Pinpoint the cell where the given text exists, returning its [x, y] midpoint coordinate. 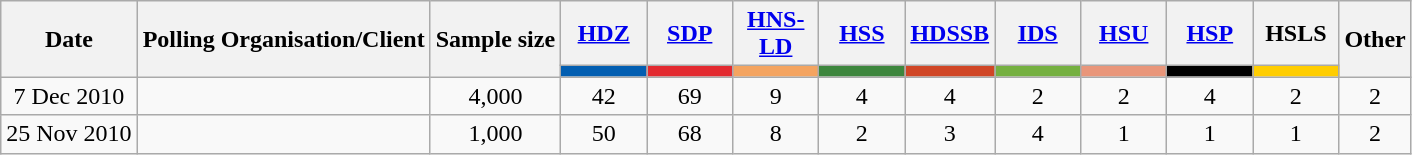
3 [950, 134]
7 Dec 2010 [69, 96]
50 [604, 134]
8 [776, 134]
Sample size [495, 39]
4,000 [495, 96]
HDSSB [950, 34]
42 [604, 96]
25 Nov 2010 [69, 134]
Date [69, 39]
Other [1375, 39]
HSP [1210, 34]
HDZ [604, 34]
69 [690, 96]
Polling Organisation/Client [284, 39]
1,000 [495, 134]
HSS [862, 34]
68 [690, 134]
SDP [690, 34]
9 [776, 96]
HSU [1124, 34]
HSLS [1296, 34]
IDS [1038, 34]
HNS-LD [776, 34]
